For the text-containing cell, return its midpoint in [x, y] coordinate format. 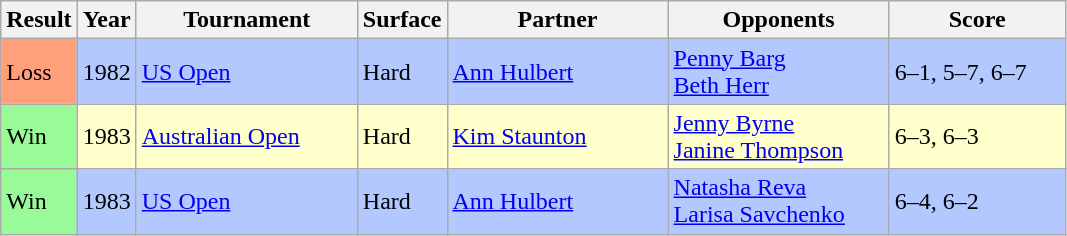
Result [39, 20]
1982 [106, 72]
Surface [402, 20]
Tournament [246, 20]
6–4, 6–2 [977, 202]
6–1, 5–7, 6–7 [977, 72]
Kim Staunton [558, 136]
Partner [558, 20]
Year [106, 20]
Penny Barg Beth Herr [778, 72]
Loss [39, 72]
Score [977, 20]
Natasha Reva Larisa Savchenko [778, 202]
Opponents [778, 20]
Australian Open [246, 136]
Jenny Byrne Janine Thompson [778, 136]
6–3, 6–3 [977, 136]
